Locate the cell with the specified text and output its [X, Y] center coordinate. 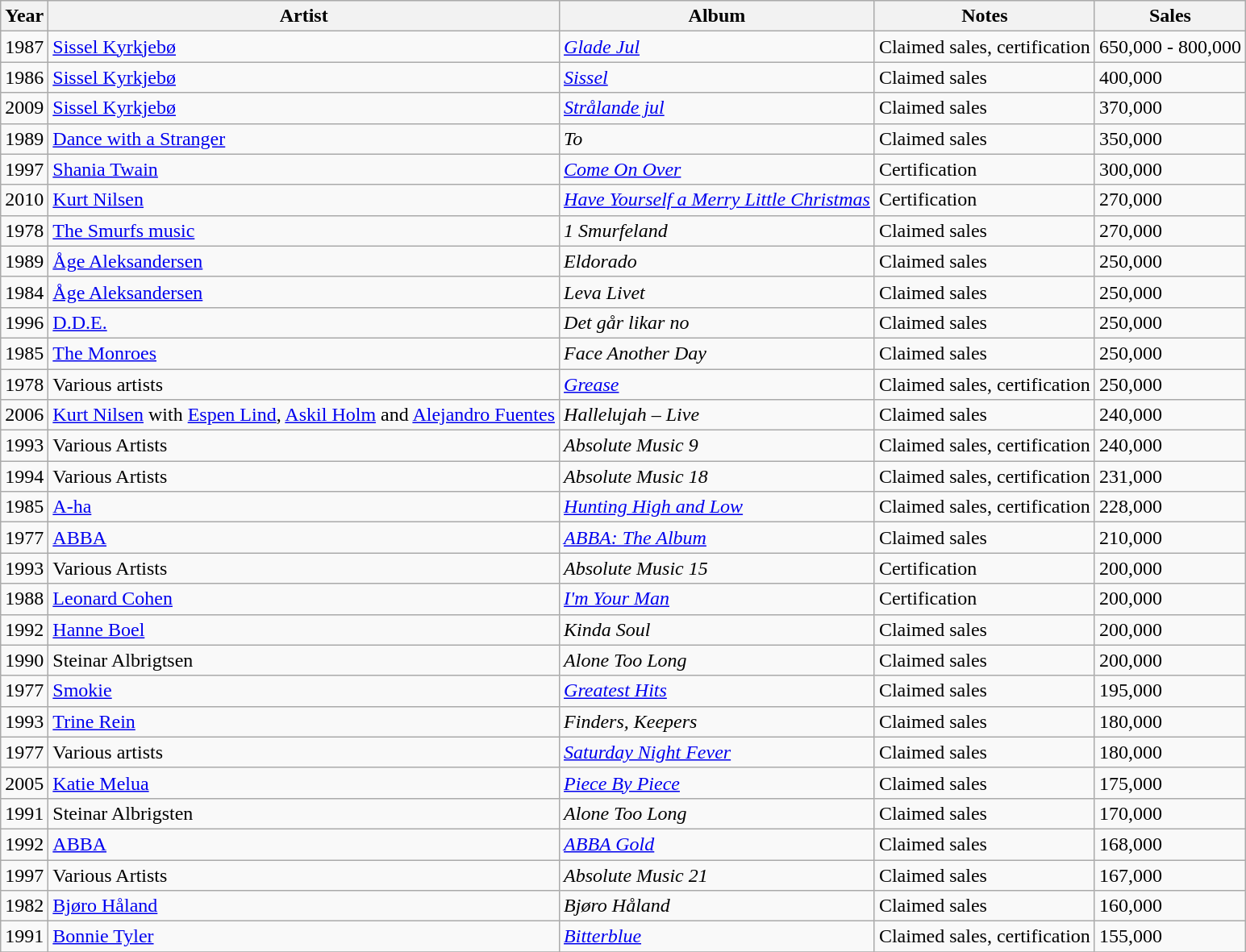
Absolute Music 21 [718, 875]
Eldorado [718, 261]
Bonnie Tyler [304, 937]
228,000 [1169, 507]
160,000 [1169, 906]
Kurt Nilsen with Espen Lind, Askil Holm and Alejandro Fuentes [304, 415]
Hanne Boel [304, 630]
Absolute Music 15 [718, 568]
Strålande jul [718, 108]
Shania Twain [304, 169]
1988 [24, 599]
170,000 [1169, 813]
Steinar Albrigsten [304, 813]
Steinar Albrigtsen [304, 660]
1996 [24, 322]
Sissel [718, 77]
Come On Over [718, 169]
D.D.E. [304, 322]
Have Yourself a Merry Little Christmas [718, 200]
A-ha [304, 507]
2009 [24, 108]
1986 [24, 77]
The Smurfs music [304, 231]
I'm Your Man [718, 599]
231,000 [1169, 476]
168,000 [1169, 844]
Kinda Soul [718, 630]
2005 [24, 783]
175,000 [1169, 783]
Bitterblue [718, 937]
Saturday Night Fever [718, 752]
Absolute Music 9 [718, 446]
Hunting High and Low [718, 507]
155,000 [1169, 937]
Album [718, 16]
Greatest Hits [718, 691]
Katie Melua [304, 783]
Sales [1169, 16]
Kurt Nilsen [304, 200]
350,000 [1169, 139]
210,000 [1169, 538]
Smokie [304, 691]
Dance with a Stranger [304, 139]
Face Another Day [718, 353]
Piece By Piece [718, 783]
Glade Jul [718, 47]
Hallelujah – Live [718, 415]
Leonard Cohen [304, 599]
Artist [304, 16]
1982 [24, 906]
195,000 [1169, 691]
Notes [984, 16]
1984 [24, 292]
Trine Rein [304, 721]
400,000 [1169, 77]
1 Smurfeland [718, 231]
Det går likar no [718, 322]
Finders, Keepers [718, 721]
2006 [24, 415]
Leva Livet [718, 292]
The Monroes [304, 353]
300,000 [1169, 169]
Grease [718, 385]
To [718, 139]
1994 [24, 476]
Year [24, 16]
Absolute Music 18 [718, 476]
ABBA: The Album [718, 538]
1990 [24, 660]
ABBA Gold [718, 844]
650,000 - 800,000 [1169, 47]
370,000 [1169, 108]
1987 [24, 47]
167,000 [1169, 875]
2010 [24, 200]
